Locate the cell with the specified text and output its (x, y) center coordinate. 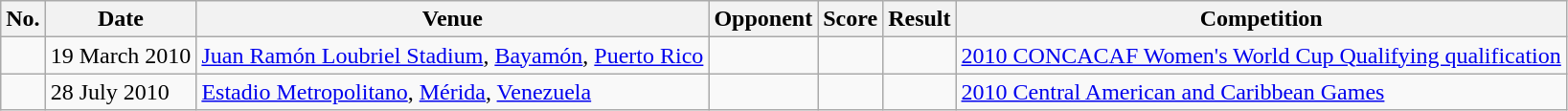
Competition (1261, 19)
Juan Ramón Loubriel Stadium, Bayamón, Puerto Rico (452, 55)
Opponent (763, 19)
Date (121, 19)
19 March 2010 (121, 55)
Venue (452, 19)
Score (851, 19)
28 July 2010 (121, 92)
No. (23, 19)
2010 CONCACAF Women's World Cup Qualifying qualification (1261, 55)
Estadio Metropolitano, Mérida, Venezuela (452, 92)
Result (920, 19)
2010 Central American and Caribbean Games (1261, 92)
